Locate the cell with the specified text and output its [X, Y] center coordinate. 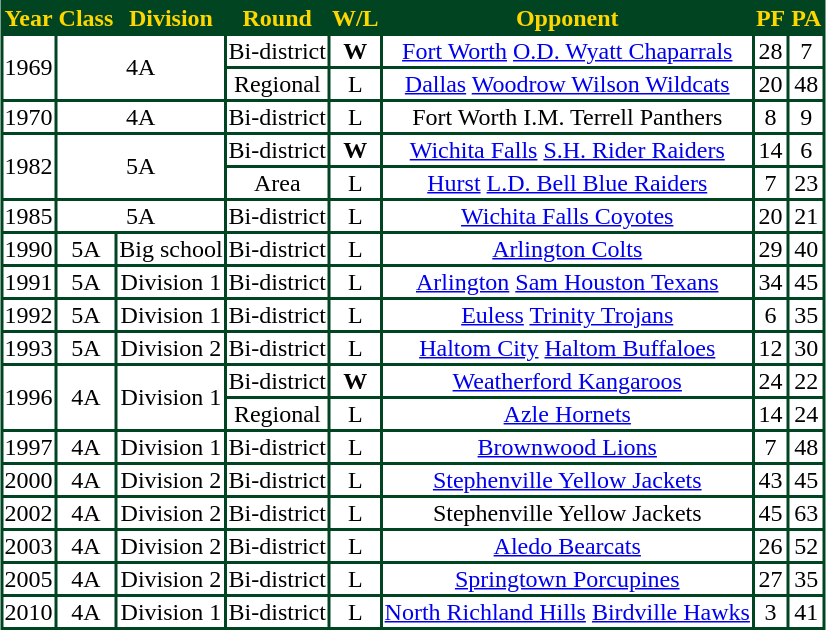
52 [806, 546]
Round [277, 18]
2000 [28, 480]
PF [770, 18]
PA [806, 18]
Area [277, 183]
8 [770, 117]
1970 [28, 117]
Arlington Colts [567, 249]
Brownwood Lions [567, 447]
1985 [28, 216]
2003 [28, 546]
1969 [28, 68]
1996 [28, 398]
1992 [28, 315]
12 [770, 348]
26 [770, 546]
Haltom City Haltom Buffaloes [567, 348]
Year [28, 18]
3 [770, 612]
Division [171, 18]
41 [806, 612]
63 [806, 513]
22 [806, 381]
2002 [28, 513]
Arlington Sam Houston Texans [567, 282]
1990 [28, 249]
21 [806, 216]
Dallas Woodrow Wilson Wildcats [567, 84]
Opponent [567, 18]
North Richland Hills Birdville Hawks [567, 612]
Euless Trinity Trojans [567, 315]
29 [770, 249]
1993 [28, 348]
34 [770, 282]
28 [770, 51]
40 [806, 249]
30 [806, 348]
Hurst L.D. Bell Blue Raiders [567, 183]
2005 [28, 579]
43 [770, 480]
27 [770, 579]
1991 [28, 282]
23 [806, 183]
2010 [28, 612]
W/L [355, 18]
1982 [28, 166]
Weatherford Kangaroos [567, 381]
1997 [28, 447]
Aledo Bearcats [567, 546]
Fort Worth I.M. Terrell Panthers [567, 117]
9 [806, 117]
Fort Worth O.D. Wyatt Chaparrals [567, 51]
Class [86, 18]
Wichita Falls S.H. Rider Raiders [567, 150]
Wichita Falls Coyotes [567, 216]
Springtown Porcupines [567, 579]
Azle Hornets [567, 414]
Big school [171, 249]
